Find where the given text appears and provide that cell's center as [X, Y] coordinate. 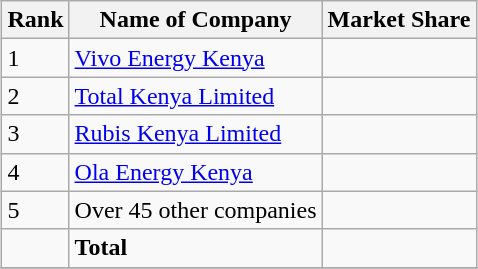
Total [196, 248]
Name of Company [196, 20]
Total Kenya Limited [196, 96]
Rubis Kenya Limited [196, 134]
3 [36, 134]
4 [36, 172]
2 [36, 96]
Ola Energy Kenya [196, 172]
1 [36, 58]
Vivo Energy Kenya [196, 58]
Market Share [399, 20]
5 [36, 210]
Over 45 other companies [196, 210]
Rank [36, 20]
